Extract the [x, y] coordinate from the center of the cell holding the provided text.  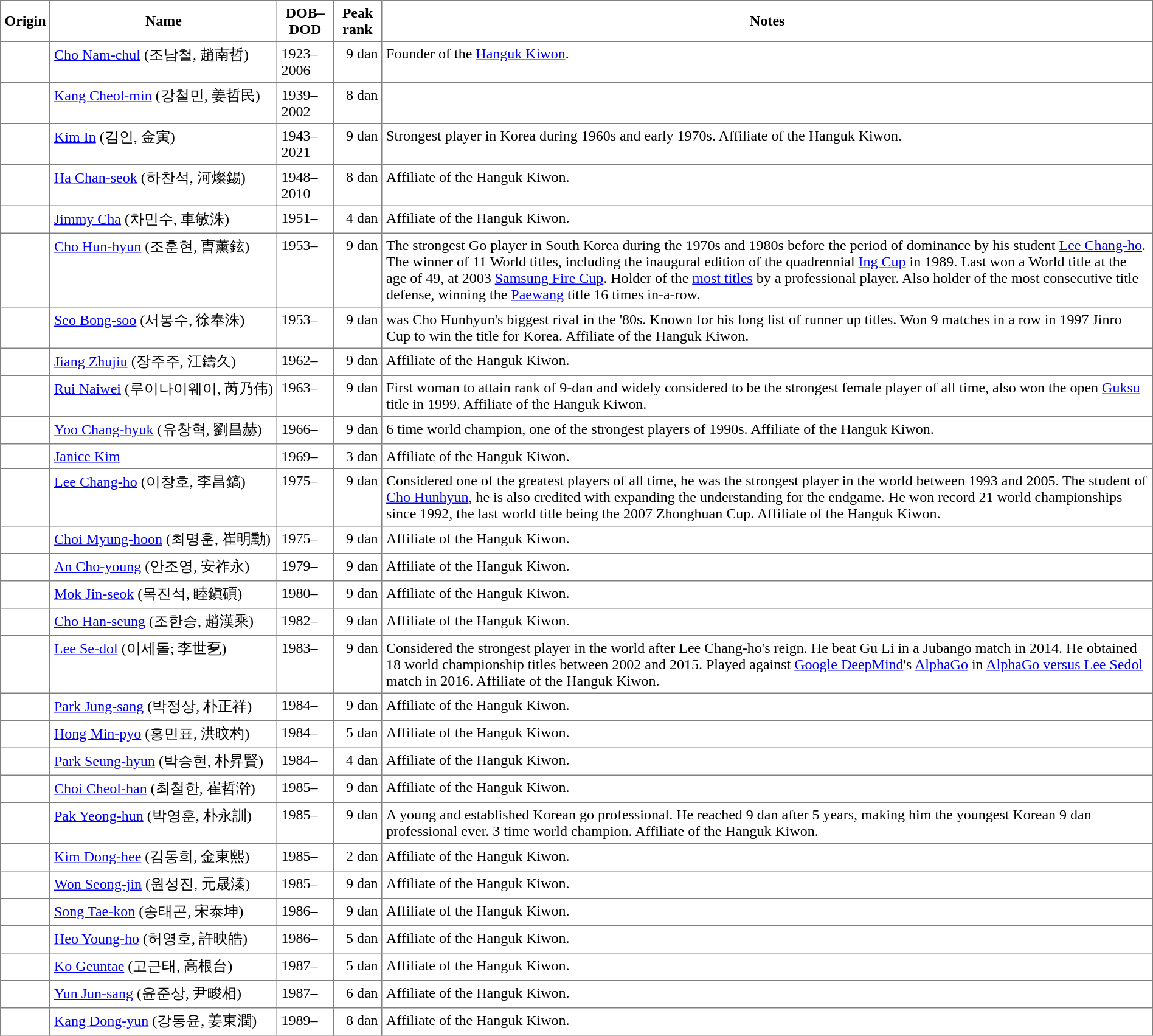
3 dan [358, 456]
Lee Chang-ho (이창호, 李昌鎬) [163, 497]
Kang Dong-yun (강동윤, 姜東潤) [163, 1022]
Choi Myung-hoon (최명훈, 崔明勳) [163, 540]
1966– [305, 431]
Cho Nam-chul (조남철, 趙南哲) [163, 62]
Founder of the Hanguk Kiwon. [767, 62]
Won Seong-jin (원성진, 元晟溱) [163, 885]
1963– [305, 396]
Name [163, 21]
Ha Chan-seok (하찬석, 河燦錫) [163, 186]
Choi Cheol-han (최철한, 崔哲澣) [163, 788]
1969– [305, 456]
Kang Cheol-min (강철민, 姜哲民) [163, 103]
1980– [305, 595]
Mok Jin-seok (목진석, 睦鎭碩) [163, 595]
1943–2021 [305, 144]
1989– [305, 1022]
Origin [26, 21]
Hong Min-pyo (홍민표, 洪旼杓) [163, 734]
1982– [305, 622]
Yun Jun-sang (윤준상, 尹畯相) [163, 994]
1948–2010 [305, 186]
An Cho-young (안조영, 安祚永) [163, 567]
6 time world champion, one of the strongest players of 1990s. Affiliate of the Hanguk Kiwon. [767, 431]
Seo Bong-soo (서봉수, 徐奉洙) [163, 328]
Song Tae-kon (송태곤, 宋泰坤) [163, 913]
2 dan [358, 858]
Yoo Chang-hyuk (유창혁, 劉昌赫) [163, 431]
Peak rank [358, 21]
1951– [305, 219]
Jimmy Cha (차민수, 車敏洙) [163, 219]
1962– [305, 361]
Ko Geuntae (고근태, 高根台) [163, 967]
Kim In (김인, 金寅) [163, 144]
Janice Kim [163, 456]
Heo Young-ho (허영호, 許映皓) [163, 939]
Lee Se-dol (이세돌; 李世乭) [163, 664]
Park Jung-sang (박정상, 朴正祥) [163, 707]
Cho Han-seung (조한승, 趙漢乘) [163, 622]
1939–2002 [305, 103]
Notes [767, 21]
Kim Dong-hee (김동희, 金東熙) [163, 858]
Jiang Zhujiu (장주주, 江鑄久) [163, 361]
Park Seung-hyun (박승현, 朴昇賢) [163, 762]
1979– [305, 567]
Strongest player in Korea during 1960s and early 1970s. Affiliate of the Hanguk Kiwon. [767, 144]
6 dan [358, 994]
1983– [305, 664]
DOB–DOD [305, 21]
1923–2006 [305, 62]
Pak Yeong-hun (박영훈, 朴永訓) [163, 823]
Rui Naiwei (루이나이웨이, 芮乃伟) [163, 396]
Cho Hun-hyun (조훈현, 曺薰鉉) [163, 270]
